Return the [x, y] coordinate for the center point of the cell that contains the specified text.  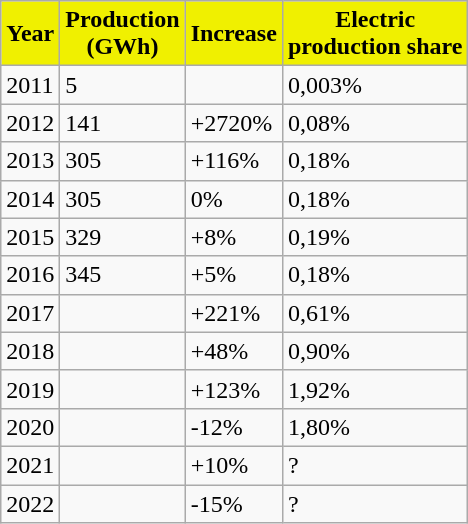
2021 [30, 465]
2018 [30, 351]
+221% [234, 313]
+116% [234, 161]
1,80% [375, 427]
Electricproduction share [375, 34]
2014 [30, 199]
0% [234, 199]
-12% [234, 427]
1,92% [375, 389]
Increase [234, 34]
2016 [30, 275]
2013 [30, 161]
+2720% [234, 123]
0,90% [375, 351]
+5% [234, 275]
141 [122, 123]
-15% [234, 503]
2015 [30, 237]
0,08% [375, 123]
2020 [30, 427]
0,61% [375, 313]
0,003% [375, 85]
2011 [30, 85]
329 [122, 237]
Production(GWh) [122, 34]
2012 [30, 123]
+123% [234, 389]
2022 [30, 503]
+10% [234, 465]
5 [122, 85]
+48% [234, 351]
345 [122, 275]
0,19% [375, 237]
Year [30, 34]
+8% [234, 237]
2019 [30, 389]
2017 [30, 313]
